Scan for the cell matching the given text and deliver its [x, y] coordinate at center. 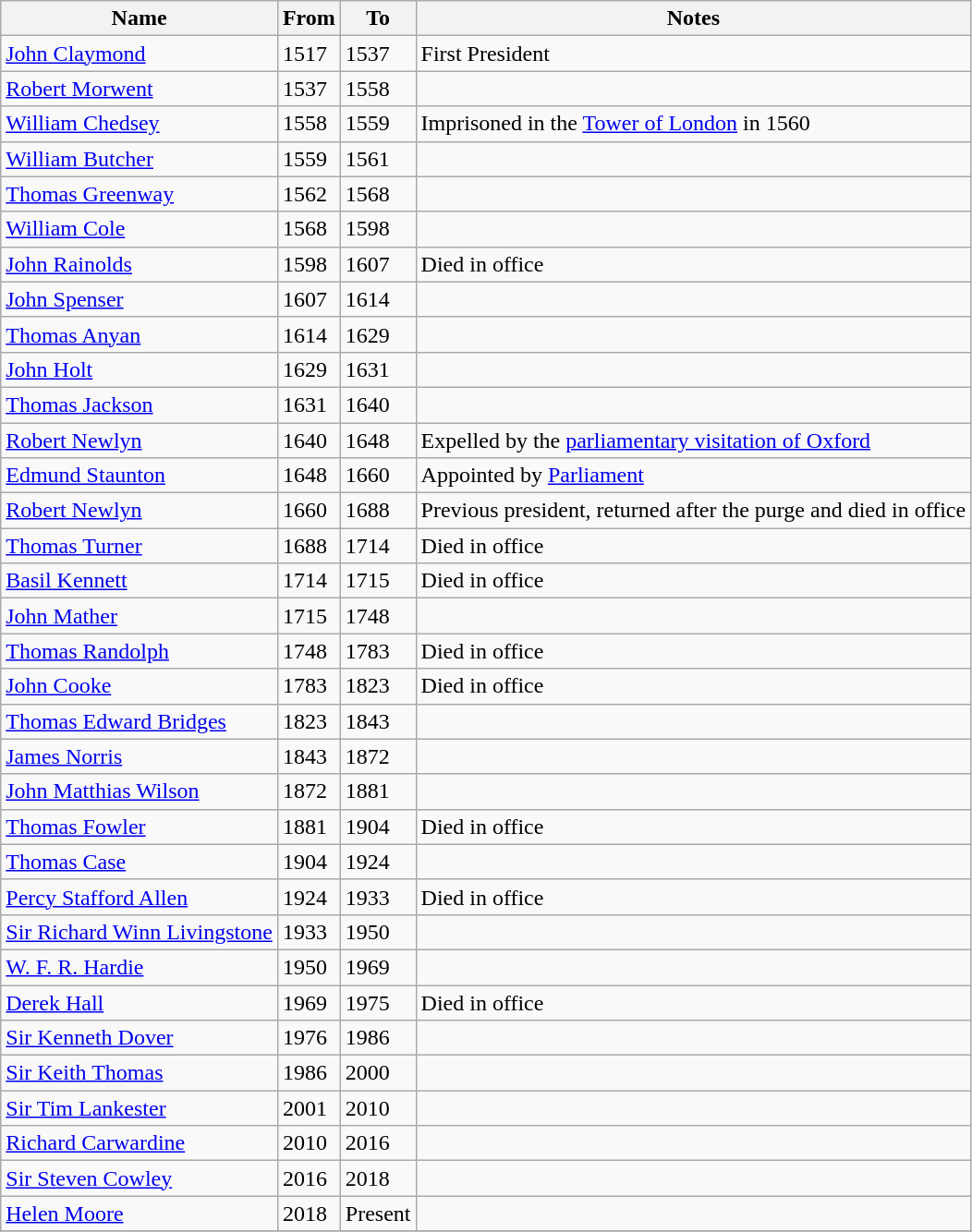
2000 [378, 1073]
Sir Kenneth Dover [140, 1038]
William Chedsey [140, 124]
To [378, 18]
John Mather [140, 616]
Basil Kennett [140, 581]
2001 [309, 1108]
Expelled by the parliamentary visitation of Oxford [693, 441]
First President [693, 54]
1562 [309, 194]
W. F. R. Hardie [140, 967]
Thomas Jackson [140, 405]
Name [140, 18]
Thomas Randolph [140, 651]
Sir Keith Thomas [140, 1073]
Appointed by Parliament [693, 476]
John Spenser [140, 299]
1517 [309, 54]
Thomas Edward Bridges [140, 721]
Present [378, 1214]
Thomas Fowler [140, 827]
William Cole [140, 229]
Thomas Turner [140, 546]
Sir Steven Cowley [140, 1178]
Sir Tim Lankester [140, 1108]
Robert Morwent [140, 89]
Thomas Greenway [140, 194]
Derek Hall [140, 1002]
1561 [378, 159]
John Matthias Wilson [140, 791]
William Butcher [140, 159]
Imprisoned in the Tower of London in 1560 [693, 124]
Richard Carwardine [140, 1143]
Sir Richard Winn Livingstone [140, 932]
John Holt [140, 369]
1976 [309, 1038]
John Rainolds [140, 264]
1975 [378, 1002]
James Norris [140, 756]
Percy Stafford Allen [140, 897]
Notes [693, 18]
Thomas Case [140, 862]
From [309, 18]
John Cooke [140, 686]
John Claymond [140, 54]
Helen Moore [140, 1214]
Previous president, returned after the purge and died in office [693, 511]
Thomas Anyan [140, 334]
Edmund Staunton [140, 476]
